Search for the cell housing the specified text and yield its [X, Y] center coordinate. 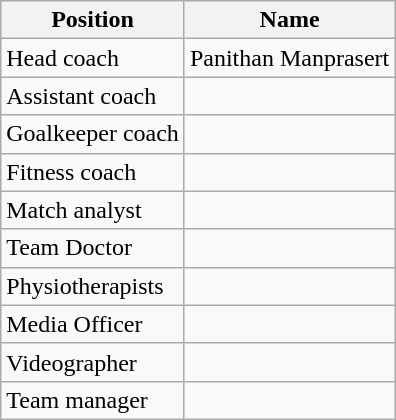
Position [93, 20]
Head coach [93, 58]
Team Doctor [93, 248]
Fitness coach [93, 172]
Media Officer [93, 324]
Team manager [93, 400]
Panithan Manprasert [289, 58]
Match analyst [93, 210]
Physiotherapists [93, 286]
Videographer [93, 362]
Name [289, 20]
Assistant coach [93, 96]
Goalkeeper coach [93, 134]
